Extract the (X, Y) coordinate from the center of the cell holding the provided text.  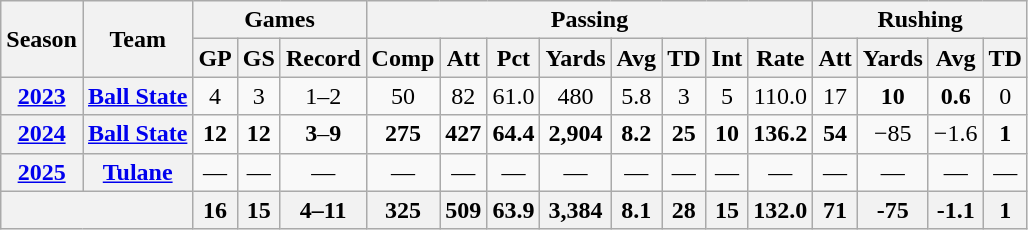
5 (727, 96)
Int (727, 58)
8.2 (636, 134)
-1.1 (956, 210)
-75 (892, 210)
8.1 (636, 210)
427 (464, 134)
5.8 (636, 96)
2,904 (576, 134)
Tulane (137, 172)
275 (403, 134)
82 (464, 96)
325 (403, 210)
Games (280, 20)
54 (835, 134)
3–9 (323, 134)
−85 (892, 134)
0.6 (956, 96)
2023 (42, 96)
Pct (514, 58)
GP (215, 58)
110.0 (780, 96)
3,384 (576, 210)
50 (403, 96)
Season (42, 39)
132.0 (780, 210)
480 (576, 96)
2025 (42, 172)
−1.6 (956, 134)
Passing (590, 20)
2024 (42, 134)
4–11 (323, 210)
1–2 (323, 96)
63.9 (514, 210)
Comp (403, 58)
GS (258, 58)
0 (1005, 96)
25 (684, 134)
64.4 (514, 134)
Rate (780, 58)
61.0 (514, 96)
17 (835, 96)
Team (137, 39)
136.2 (780, 134)
16 (215, 210)
4 (215, 96)
Record (323, 58)
Rushing (920, 20)
28 (684, 210)
71 (835, 210)
509 (464, 210)
